Extract the (x, y) coordinate from the center of the cell holding the provided text.  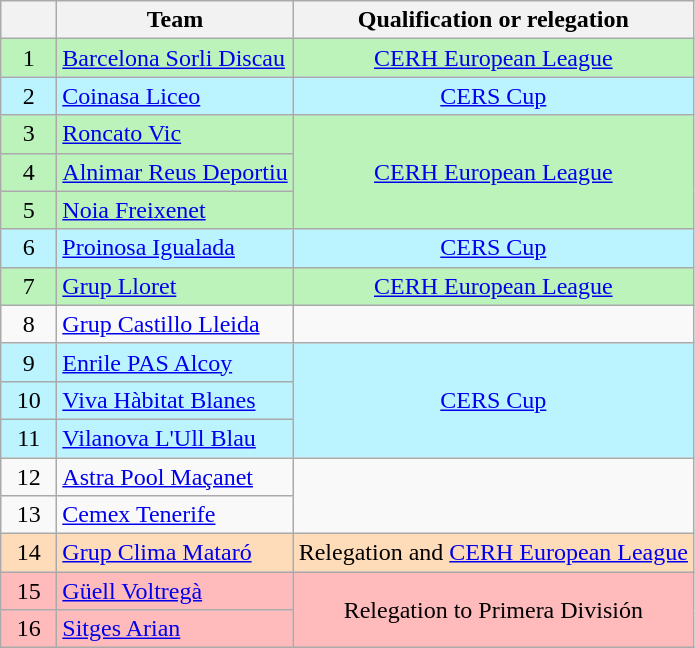
7 (29, 286)
1 (29, 58)
Noia Freixenet (175, 210)
Güell Voltregà (175, 591)
15 (29, 591)
14 (29, 553)
Astra Pool Maçanet (175, 477)
Barcelona Sorli Discau (175, 58)
3 (29, 134)
Grup Lloret (175, 286)
Relegation and CERH European League (493, 553)
Proinosa Igualada (175, 248)
Vilanova L'Ull Blau (175, 438)
16 (29, 629)
Coinasa Liceo (175, 96)
8 (29, 324)
9 (29, 362)
11 (29, 438)
Qualification or relegation (493, 20)
12 (29, 477)
Grup Castillo Lleida (175, 324)
Relegation to Primera División (493, 610)
6 (29, 248)
2 (29, 96)
Team (175, 20)
10 (29, 400)
Cemex Tenerife (175, 515)
4 (29, 172)
Sitges Arian (175, 629)
Roncato Vic (175, 134)
Alnimar Reus Deportiu (175, 172)
Viva Hàbitat Blanes (175, 400)
13 (29, 515)
Enrile PAS Alcoy (175, 362)
Grup Clima Mataró (175, 553)
5 (29, 210)
